Detect which cell encompasses the target text, then output its (X, Y) center coordinate. 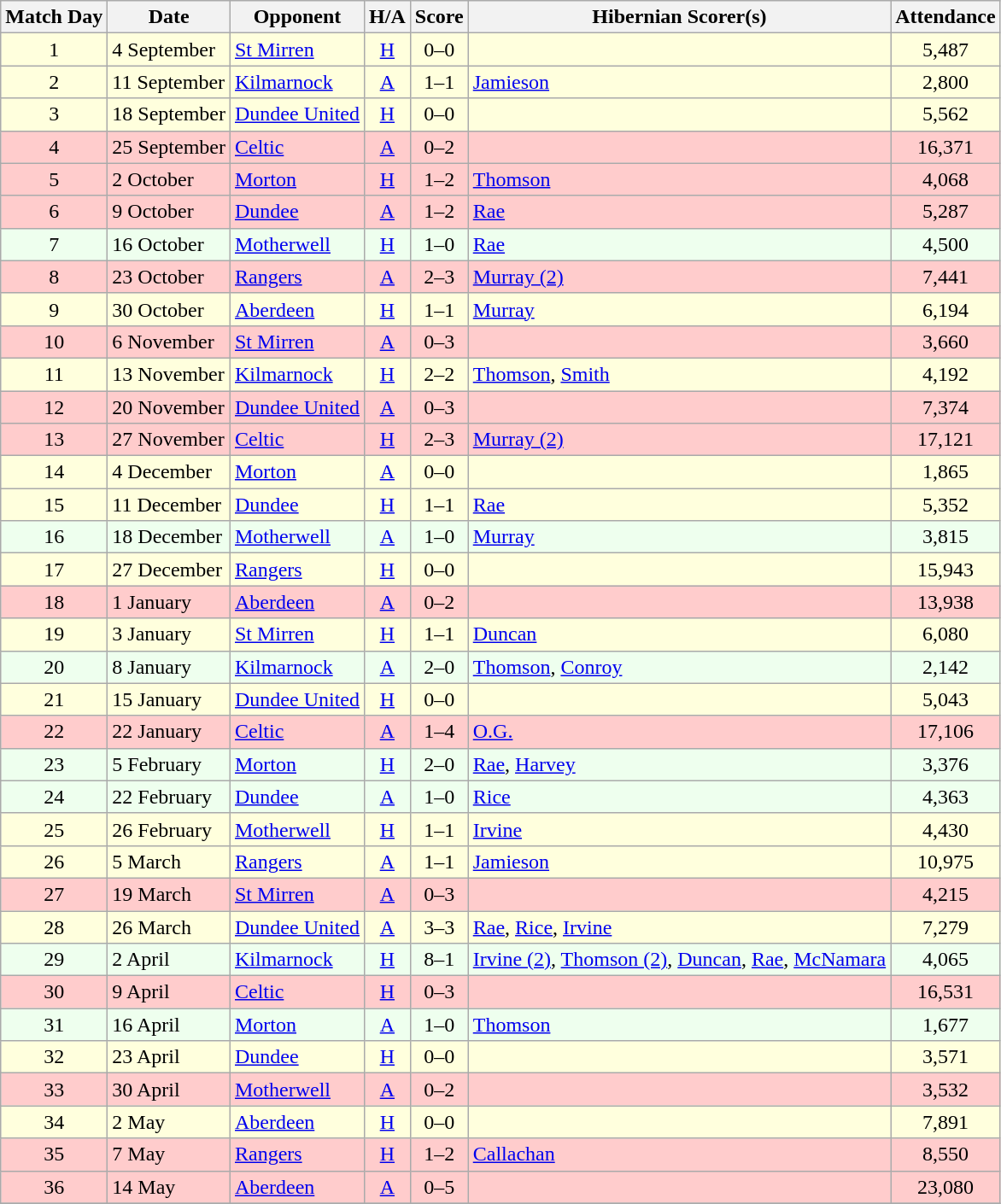
Rice (680, 797)
5 (55, 179)
19 March (169, 894)
15 (55, 505)
5,043 (945, 699)
34 (55, 1122)
35 (55, 1154)
2,142 (945, 667)
1 (55, 50)
32 (55, 1057)
15,943 (945, 570)
25 (55, 829)
1 January (169, 602)
1,677 (945, 1025)
Hibernian Scorer(s) (680, 17)
4,068 (945, 179)
7,279 (945, 926)
10 (55, 342)
4,430 (945, 829)
10,975 (945, 862)
23 (55, 764)
23 April (169, 1057)
3 (55, 114)
27 December (169, 570)
3,571 (945, 1057)
Opponent (297, 17)
22 February (169, 797)
31 (55, 1025)
4 December (169, 472)
H/A (388, 17)
26 (55, 862)
O.G. (680, 732)
0–5 (439, 1187)
30 October (169, 309)
Score (439, 17)
27 November (169, 440)
Date (169, 17)
23,080 (945, 1187)
5 March (169, 862)
2,800 (945, 82)
15 January (169, 699)
20 November (169, 407)
Duncan (680, 634)
18 September (169, 114)
6,080 (945, 634)
16,531 (945, 992)
21 (55, 699)
13 (55, 440)
4 September (169, 50)
3 January (169, 634)
16,371 (945, 147)
1–4 (439, 732)
Match Day (55, 17)
6,194 (945, 309)
14 May (169, 1187)
2 (55, 82)
16 April (169, 1025)
9 April (169, 992)
11 December (169, 505)
9 (55, 309)
13 November (169, 374)
36 (55, 1187)
11 (55, 374)
28 (55, 926)
18 December (169, 537)
8 (55, 277)
7 (55, 244)
5,562 (945, 114)
2 April (169, 960)
2–2 (439, 374)
Irvine (2), Thomson (2), Duncan, Rae, McNamara (680, 960)
16 (55, 537)
5 February (169, 764)
22 January (169, 732)
13,938 (945, 602)
16 October (169, 244)
26 February (169, 829)
30 April (169, 1090)
2 October (169, 179)
Thomson, Conroy (680, 667)
4,363 (945, 797)
4,065 (945, 960)
3,815 (945, 537)
3,660 (945, 342)
Callachan (680, 1154)
8–1 (439, 960)
5,287 (945, 212)
3,376 (945, 764)
23 October (169, 277)
27 (55, 894)
7,441 (945, 277)
4,192 (945, 374)
18 (55, 602)
2 May (169, 1122)
33 (55, 1090)
7,891 (945, 1122)
19 (55, 634)
20 (55, 667)
7,374 (945, 407)
12 (55, 407)
26 March (169, 926)
4,215 (945, 894)
Thomson, Smith (680, 374)
Rae, Rice, Irvine (680, 926)
25 September (169, 147)
29 (55, 960)
8 January (169, 667)
17 (55, 570)
11 September (169, 82)
6 November (169, 342)
Attendance (945, 17)
17,106 (945, 732)
1,865 (945, 472)
Irvine (680, 829)
4,500 (945, 244)
24 (55, 797)
14 (55, 472)
5,352 (945, 505)
6 (55, 212)
7 May (169, 1154)
3–3 (439, 926)
4 (55, 147)
3,532 (945, 1090)
9 October (169, 212)
Rae, Harvey (680, 764)
22 (55, 732)
17,121 (945, 440)
30 (55, 992)
8,550 (945, 1154)
5,487 (945, 50)
